Scan for the cell matching the given text and deliver its [x, y] coordinate at center. 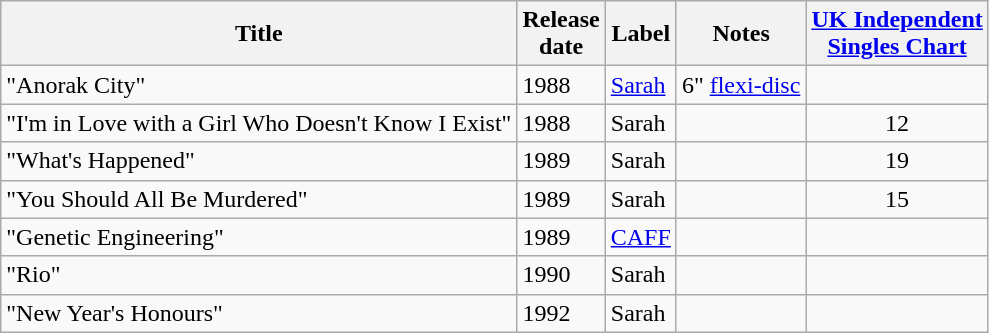
"What's Happened" [259, 161]
Title [259, 34]
12 [897, 123]
"Genetic Engineering" [259, 237]
"Anorak City" [259, 85]
"I'm in Love with a Girl Who Doesn't Know I Exist" [259, 123]
15 [897, 199]
Notes [740, 34]
UK IndependentSingles Chart [897, 34]
Releasedate [561, 34]
6" flexi-disc [740, 85]
"You Should All Be Murdered" [259, 199]
Label [640, 34]
"Rio" [259, 275]
CAFF [640, 237]
"New Year's Honours" [259, 313]
1990 [561, 275]
19 [897, 161]
1992 [561, 313]
